For the text-containing cell, return its midpoint in (x, y) coordinate format. 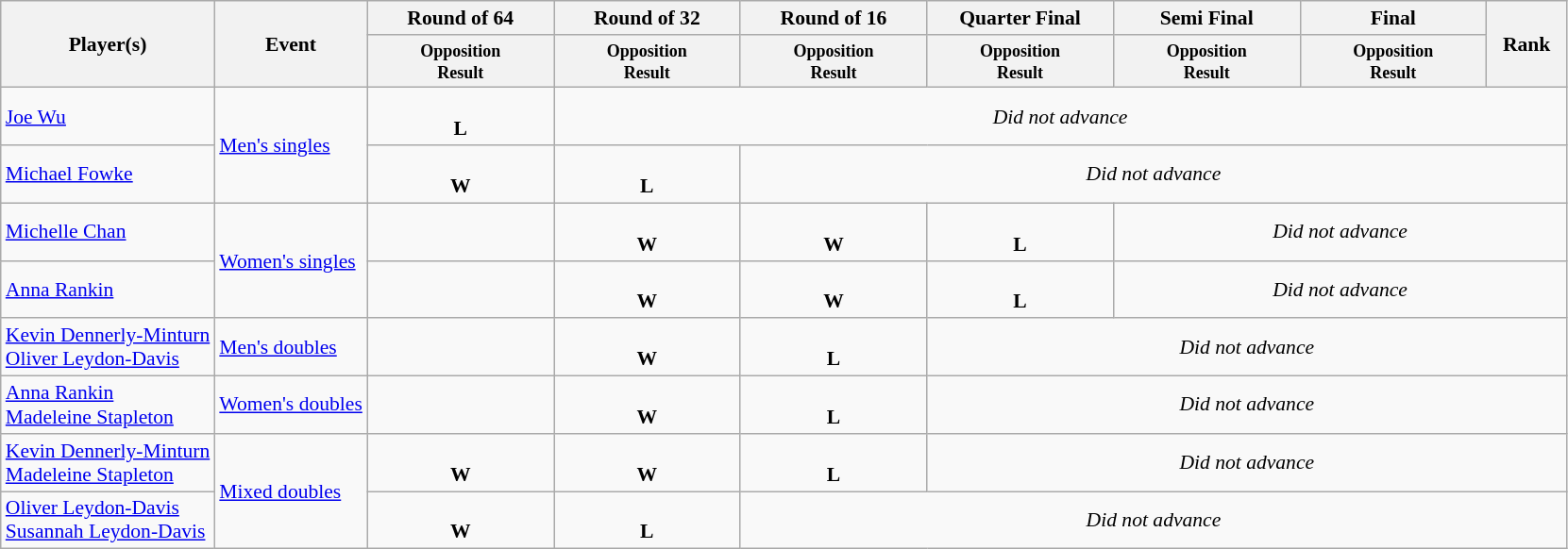
Michael Fowke (108, 174)
Anna RankinMadeleine Stapleton (108, 406)
Semi Final (1206, 18)
Final (1393, 18)
Quarter Final (1020, 18)
Men's singles (291, 145)
Michelle Chan (108, 232)
Round of 16 (834, 18)
Anna Rankin (108, 289)
Women's singles (291, 260)
Round of 64 (461, 18)
Player(s) (108, 44)
Kevin Dennerly-MinturnMadeleine Stapleton (108, 462)
Joe Wu (108, 117)
Mixed doubles (291, 491)
Round of 32 (647, 18)
Oliver Leydon-DavisSusannah Leydon-Davis (108, 521)
Men's doubles (291, 347)
Kevin Dennerly-MinturnOliver Leydon-Davis (108, 347)
Women's doubles (291, 406)
Event (291, 44)
Rank (1527, 44)
